Output the (x, y) coordinate of the center of the cell containing the given text.  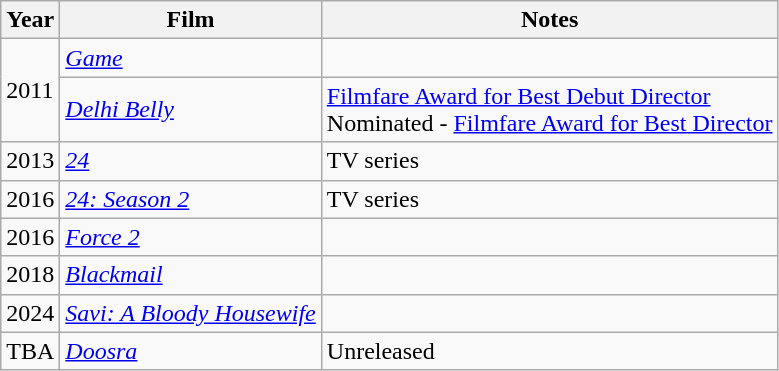
Film (190, 20)
2018 (30, 275)
Game (190, 58)
TBA (30, 351)
2013 (30, 161)
24 (190, 161)
Doosra (190, 351)
Force 2 (190, 237)
Year (30, 20)
Delhi Belly (190, 110)
Filmfare Award for Best Debut DirectorNominated - Filmfare Award for Best Director (550, 110)
Blackmail (190, 275)
2024 (30, 313)
Savi: A Bloody Housewife (190, 313)
24: Season 2 (190, 199)
Notes (550, 20)
Unreleased (550, 351)
2011 (30, 90)
